Scan for the cell matching the given text and deliver its (X, Y) coordinate at center. 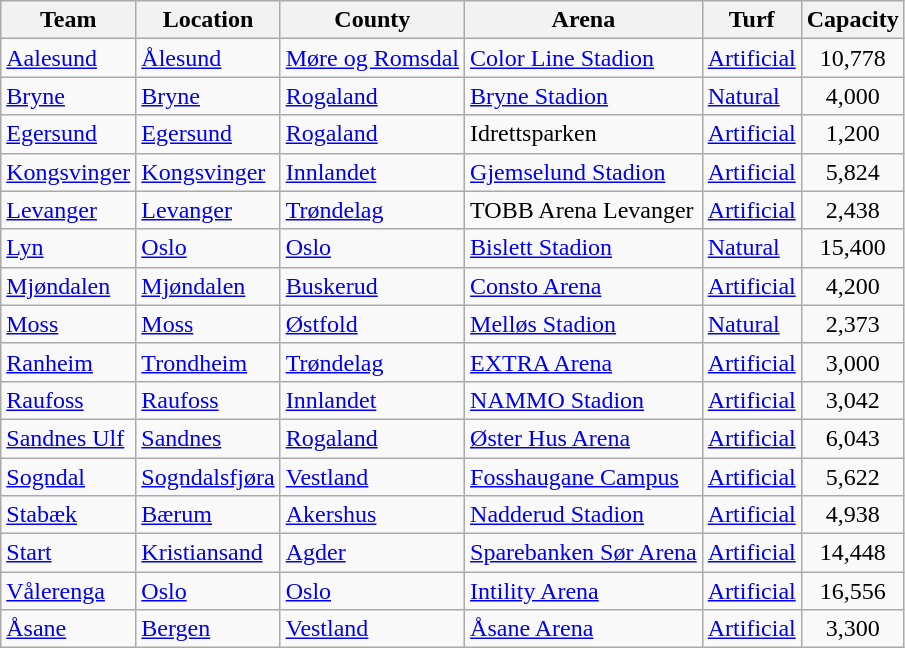
Øster Hus Arena (584, 438)
1,200 (852, 134)
County (372, 20)
Vålerenga (68, 591)
Consto Arena (584, 286)
Nadderud Stadion (584, 515)
EXTRA Arena (584, 362)
Agder (372, 553)
Gjemselund Stadion (584, 172)
Trondheim (208, 362)
Bryne Stadion (584, 96)
10,778 (852, 58)
3,300 (852, 629)
Ranheim (68, 362)
Åsane Arena (584, 629)
Idrettsparken (584, 134)
Turf (752, 20)
Fosshaugane Campus (584, 477)
Kristiansand (208, 553)
2,373 (852, 324)
14,448 (852, 553)
5,824 (852, 172)
Bergen (208, 629)
2,438 (852, 210)
Bislett Stadion (584, 248)
3,000 (852, 362)
Location (208, 20)
Akershus (372, 515)
Aalesund (68, 58)
Capacity (852, 20)
Color Line Stadion (584, 58)
15,400 (852, 248)
TOBB Arena Levanger (584, 210)
Sandnes (208, 438)
Arena (584, 20)
Østfold (372, 324)
Åsane (68, 629)
Ålesund (208, 58)
16,556 (852, 591)
NAMMO Stadion (584, 400)
3,042 (852, 400)
4,938 (852, 515)
Møre og Romsdal (372, 58)
Team (68, 20)
Intility Arena (584, 591)
Lyn (68, 248)
4,000 (852, 96)
4,200 (852, 286)
Bærum (208, 515)
Sogndal (68, 477)
5,622 (852, 477)
Sparebanken Sør Arena (584, 553)
Buskerud (372, 286)
Melløs Stadion (584, 324)
Stabæk (68, 515)
Sandnes Ulf (68, 438)
Sogndalsfjøra (208, 477)
Start (68, 553)
6,043 (852, 438)
